Detect which cell encompasses the target text, then output its (x, y) center coordinate. 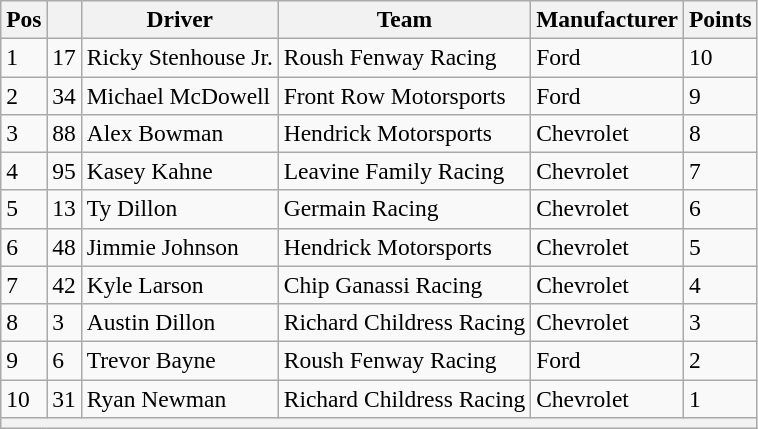
Leavine Family Racing (404, 171)
Alex Bowman (180, 133)
48 (64, 247)
Team (404, 19)
Ricky Stenhouse Jr. (180, 57)
Chip Ganassi Racing (404, 285)
88 (64, 133)
17 (64, 57)
34 (64, 95)
Manufacturer (608, 19)
Trevor Bayne (180, 360)
Points (720, 19)
Pos (24, 19)
Jimmie Johnson (180, 247)
Ryan Newman (180, 398)
Ty Dillon (180, 209)
13 (64, 209)
Front Row Motorsports (404, 95)
31 (64, 398)
Germain Racing (404, 209)
42 (64, 285)
Driver (180, 19)
Kyle Larson (180, 285)
Austin Dillon (180, 322)
Kasey Kahne (180, 171)
95 (64, 171)
Michael McDowell (180, 95)
